Return (X, Y) of the center of cell containing provided text 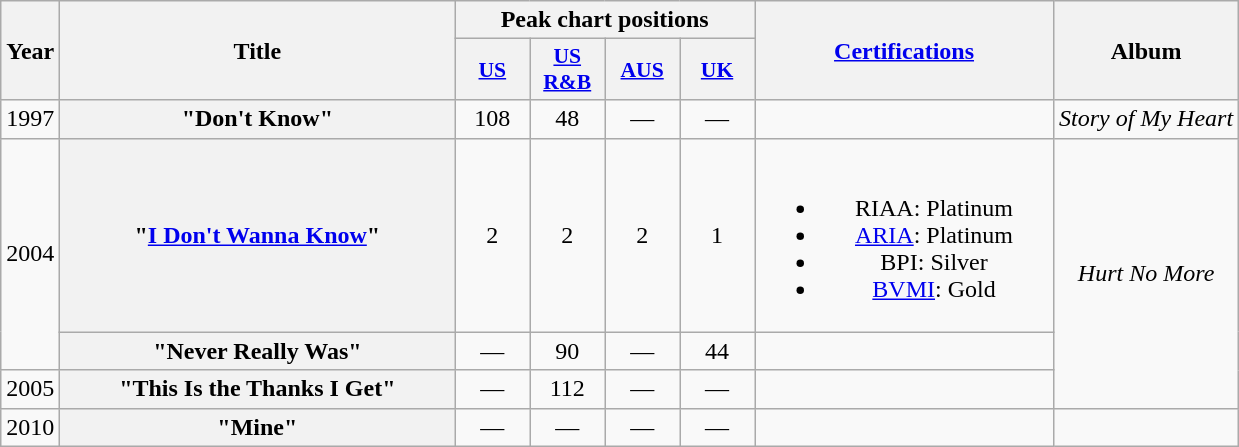
2005 (30, 389)
108 (492, 119)
112 (568, 389)
1997 (30, 119)
90 (568, 351)
2004 (30, 254)
44 (718, 351)
UK (718, 70)
Hurt No More (1146, 273)
"Don't Know" (258, 119)
"Mine" (258, 427)
2010 (30, 427)
48 (568, 119)
Album (1146, 50)
US R&B (568, 70)
Year (30, 50)
Certifications (904, 50)
Story of My Heart (1146, 119)
Title (258, 50)
1 (718, 235)
"I Don't Wanna Know" (258, 235)
RIAA: PlatinumARIA: PlatinumBPI: SilverBVMI: Gold (904, 235)
"Never Really Was" (258, 351)
US (492, 70)
"This Is the Thanks I Get" (258, 389)
AUS (642, 70)
Peak chart positions (605, 20)
